Output the (X, Y) coordinate of the center of the cell containing the given text.  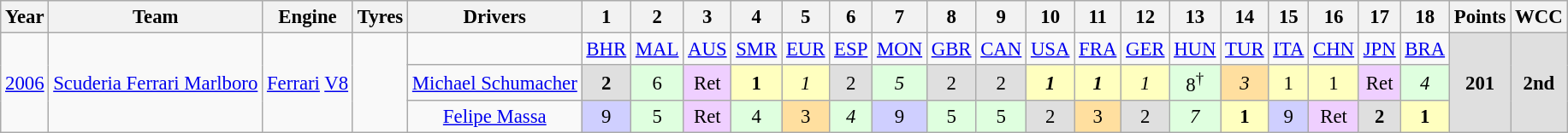
12 (1145, 17)
GBR (951, 49)
Felipe Massa (495, 117)
HUN (1195, 49)
11 (1098, 17)
10 (1050, 17)
14 (1245, 17)
Drivers (495, 17)
2nd (1539, 84)
Michael Schumacher (495, 83)
Scuderia Ferrari Marlboro (156, 84)
AUS (707, 49)
ITA (1288, 49)
ESP (851, 49)
16 (1334, 17)
EUR (806, 49)
Ferrari V8 (308, 84)
WCC (1539, 17)
USA (1050, 49)
201 (1480, 84)
17 (1379, 17)
Tyres (380, 17)
SMR (756, 49)
BRA (1425, 49)
CHN (1334, 49)
TUR (1245, 49)
FRA (1098, 49)
8 (951, 17)
13 (1195, 17)
2006 (25, 84)
GER (1145, 49)
MAL (657, 49)
8† (1195, 83)
Team (156, 17)
15 (1288, 17)
Points (1480, 17)
MON (900, 49)
18 (1425, 17)
BHR (606, 49)
JPN (1379, 49)
Year (25, 17)
Engine (308, 17)
CAN (1001, 49)
